Output the [X, Y] coordinate of the center of the cell containing the given text.  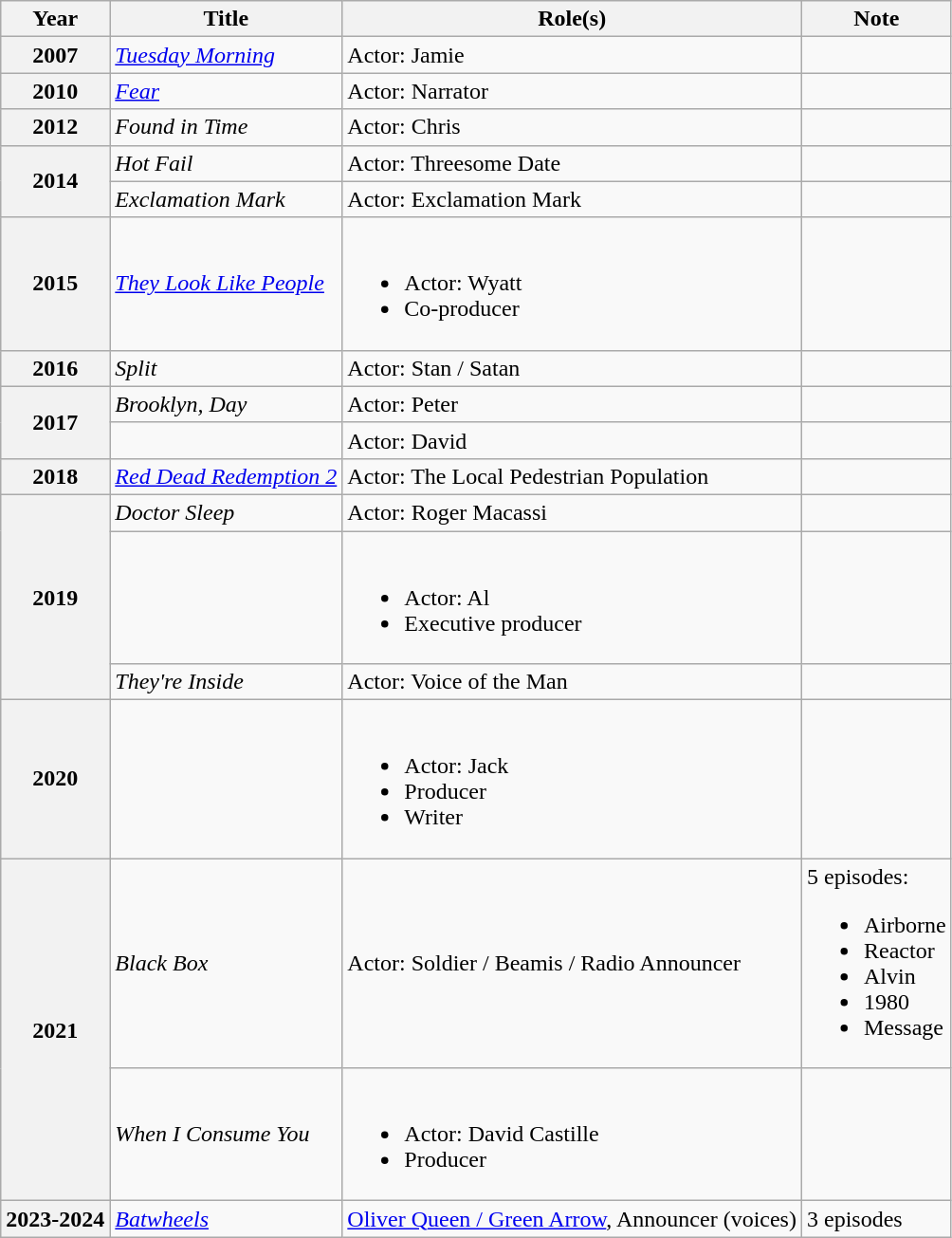
Hot Fail [226, 163]
Actor: Peter [573, 404]
They Look Like People [226, 284]
2018 [55, 476]
Batwheels [226, 1219]
2023-2024 [55, 1219]
2015 [55, 284]
They're Inside [226, 682]
2016 [55, 368]
3 episodes [876, 1219]
Actor: Narrator [573, 91]
2017 [55, 422]
5 episodes:AirborneReactorAlvin1980Message [876, 964]
Doctor Sleep [226, 512]
Year [55, 19]
2021 [55, 1030]
Oliver Queen / Green Arrow, Announcer (voices) [573, 1219]
Red Dead Redemption 2 [226, 476]
2012 [55, 127]
2019 [55, 597]
Actor: Jamie [573, 55]
2020 [55, 780]
Fear [226, 91]
Actor: Voice of the Man [573, 682]
Actor: The Local Pedestrian Population [573, 476]
2014 [55, 181]
Actor: WyattCo-producer [573, 284]
Split [226, 368]
Black Box [226, 964]
Actor: AlExecutive producer [573, 598]
Found in Time [226, 127]
Title [226, 19]
Brooklyn, Day [226, 404]
Tuesday Morning [226, 55]
2007 [55, 55]
Actor: Exclamation Mark [573, 199]
Actor: Threesome Date [573, 163]
Actor: Roger Macassi [573, 512]
When I Consume You [226, 1135]
Actor: David CastilleProducer [573, 1135]
Role(s) [573, 19]
Actor: David [573, 440]
2010 [55, 91]
Actor: JackProducerWriter [573, 780]
Exclamation Mark [226, 199]
Actor: Soldier / Beamis / Radio Announcer [573, 964]
Actor: Chris [573, 127]
Note [876, 19]
Actor: Stan / Satan [573, 368]
